Detect which cell encompasses the target text, then output its [x, y] center coordinate. 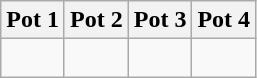
Pot 2 [96, 20]
Pot 3 [160, 20]
Pot 1 [33, 20]
Pot 4 [224, 20]
